Scan for the cell matching the given text and deliver its [x, y] coordinate at center. 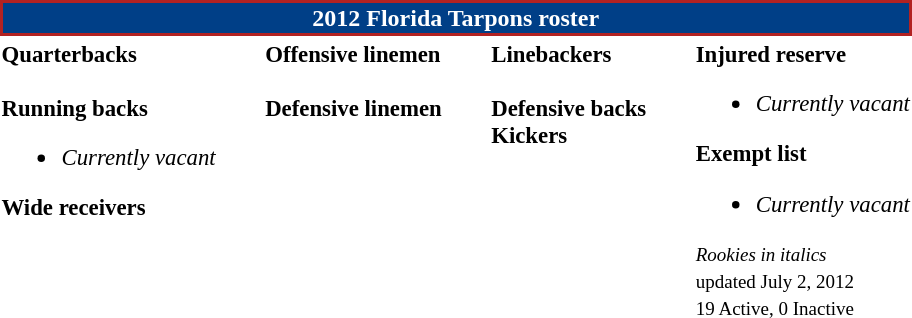
2012 Florida Tarpons roster [456, 18]
